Identify which cell holds the provided text, then report its [x, y] central coordinate. 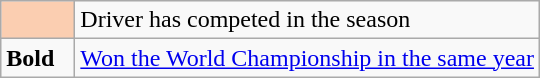
Driver has competed in the season [308, 20]
Bold [38, 58]
Won the World Championship in the same year [308, 58]
